Locate the cell with the specified text and output its (x, y) center coordinate. 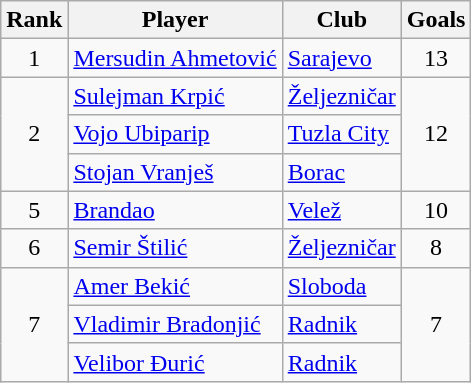
Velež (342, 210)
Stojan Vranješ (175, 172)
Mersudin Ahmetović (175, 58)
13 (436, 58)
Rank (34, 20)
Sloboda (342, 286)
8 (436, 248)
Vojo Ubiparip (175, 134)
10 (436, 210)
1 (34, 58)
Vladimir Bradonjić (175, 324)
Tuzla City (342, 134)
Sulejman Krpić (175, 96)
Club (342, 20)
Amer Bekić (175, 286)
6 (34, 248)
2 (34, 134)
Goals (436, 20)
Borac (342, 172)
Brandao (175, 210)
12 (436, 134)
Sarajevo (342, 58)
5 (34, 210)
Velibor Đurić (175, 362)
Semir Štilić (175, 248)
Player (175, 20)
